Find where the given text appears and provide that cell's center as [X, Y] coordinate. 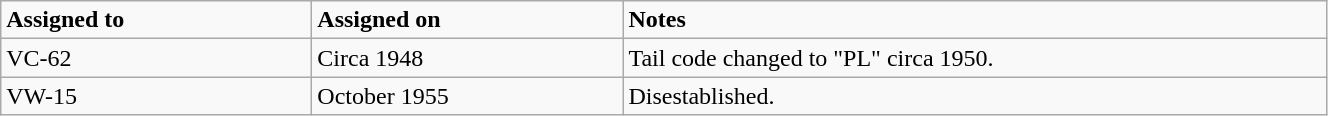
Disestablished. [975, 96]
Notes [975, 20]
Tail code changed to "PL" circa 1950. [975, 58]
Assigned on [468, 20]
Circa 1948 [468, 58]
VC-62 [156, 58]
October 1955 [468, 96]
VW-15 [156, 96]
Assigned to [156, 20]
